Output the (X, Y) coordinate of the center of the cell containing the given text.  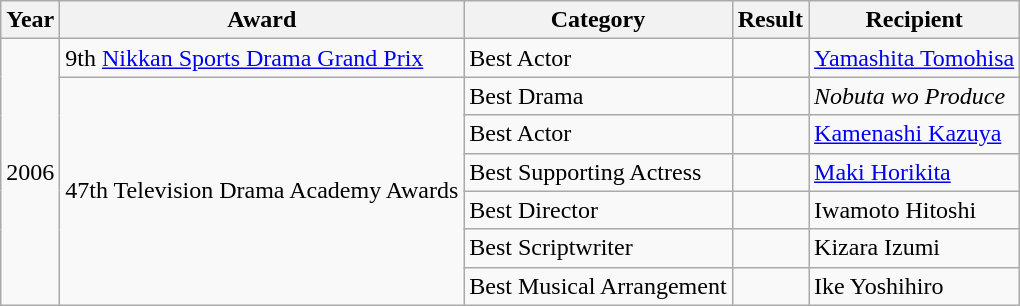
Iwamoto Hitoshi (914, 210)
Result (770, 20)
Ike Yoshihiro (914, 286)
Nobuta wo Produce (914, 96)
Best Musical Arrangement (598, 286)
47th Television Drama Academy Awards (262, 191)
Yamashita Tomohisa (914, 58)
Best Scriptwriter (598, 248)
Category (598, 20)
Award (262, 20)
Recipient (914, 20)
9th Nikkan Sports Drama Grand Prix (262, 58)
2006 (30, 172)
Best Supporting Actress (598, 172)
Maki Horikita (914, 172)
Kamenashi Kazuya (914, 134)
Year (30, 20)
Best Drama (598, 96)
Kizara Izumi (914, 248)
Best Director (598, 210)
